Search for the cell housing the specified text and yield its (X, Y) center coordinate. 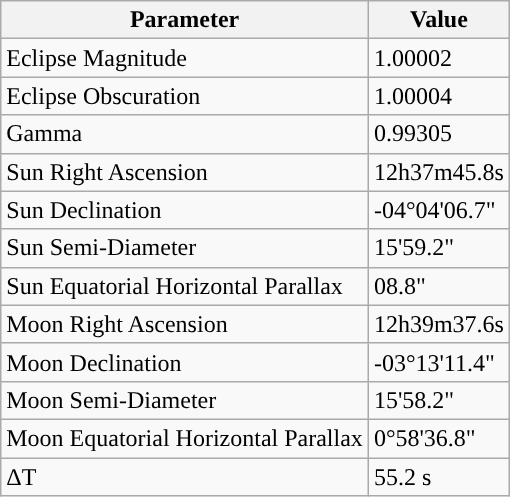
1.00002 (438, 58)
55.2 s (438, 477)
-03°13'11.4" (438, 362)
Eclipse Obscuration (185, 96)
Gamma (185, 134)
0.99305 (438, 134)
1.00004 (438, 96)
Moon Declination (185, 362)
08.8" (438, 286)
Sun Semi-Diameter (185, 248)
15'59.2" (438, 248)
Moon Semi-Diameter (185, 400)
15'58.2" (438, 400)
Moon Right Ascension (185, 324)
Sun Declination (185, 210)
Sun Right Ascension (185, 172)
Parameter (185, 20)
Eclipse Magnitude (185, 58)
Moon Equatorial Horizontal Parallax (185, 438)
12h39m37.6s (438, 324)
Value (438, 20)
-04°04'06.7" (438, 210)
Sun Equatorial Horizontal Parallax (185, 286)
ΔT (185, 477)
0°58'36.8" (438, 438)
12h37m45.8s (438, 172)
